Find where the given text appears and provide that cell's center as (X, Y) coordinate. 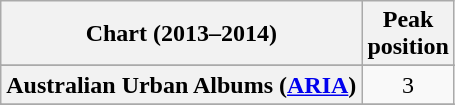
Australian Urban Albums (ARIA) (182, 85)
Peakposition (408, 34)
3 (408, 85)
Chart (2013–2014) (182, 34)
